Locate the cell with the specified text and output its (x, y) center coordinate. 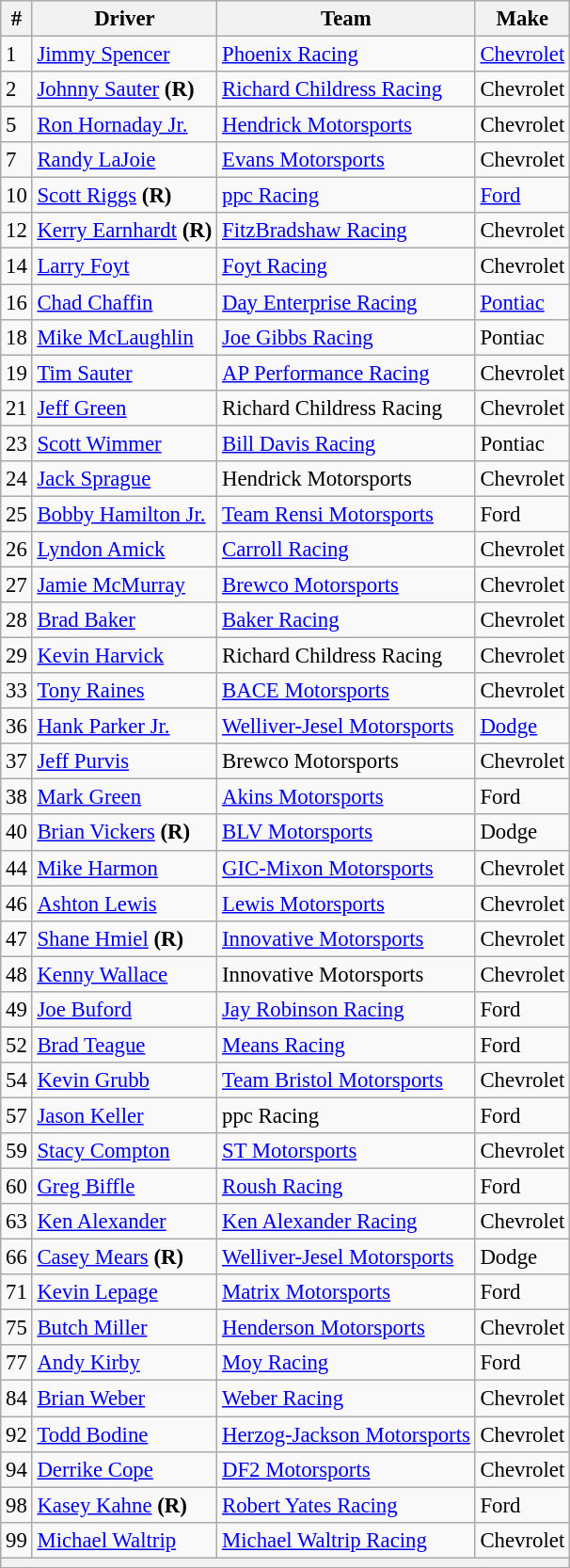
Shane Hmiel (R) (124, 938)
Kevin Harvick (124, 656)
Jack Sprague (124, 479)
59 (17, 1151)
Akins Motorsports (346, 797)
Chad Chaffin (124, 302)
19 (17, 373)
21 (17, 408)
Casey Mears (R) (124, 1257)
Matrix Motorsports (346, 1292)
Larry Foyt (124, 266)
Michael Waltrip (124, 1540)
Scott Riggs (R) (124, 196)
60 (17, 1187)
Ken Alexander (124, 1222)
98 (17, 1505)
Bobby Hamilton Jr. (124, 514)
Kevin Lepage (124, 1292)
Evans Motorsports (346, 160)
# (17, 19)
Means Racing (346, 1045)
Foyt Racing (346, 266)
46 (17, 904)
Kevin Grubb (124, 1080)
AP Performance Racing (346, 373)
Henderson Motorsports (346, 1328)
10 (17, 196)
12 (17, 231)
38 (17, 797)
Brad Teague (124, 1045)
Robert Yates Racing (346, 1505)
66 (17, 1257)
18 (17, 337)
BACE Motorsports (346, 691)
Joe Buford (124, 1010)
48 (17, 974)
92 (17, 1434)
Ron Hornaday Jr. (124, 125)
Hank Parker Jr. (124, 727)
26 (17, 550)
49 (17, 1010)
28 (17, 620)
DF2 Motorsports (346, 1469)
GIC-Mixon Motorsports (346, 868)
Ashton Lewis (124, 904)
1 (17, 55)
Todd Bodine (124, 1434)
16 (17, 302)
Greg Biffle (124, 1187)
75 (17, 1328)
Ken Alexander Racing (346, 1222)
Jamie McMurray (124, 584)
Lewis Motorsports (346, 904)
Stacy Compton (124, 1151)
Scott Wimmer (124, 443)
Mike Harmon (124, 868)
44 (17, 868)
7 (17, 160)
Michael Waltrip Racing (346, 1540)
Moy Racing (346, 1364)
47 (17, 938)
Roush Racing (346, 1187)
54 (17, 1080)
Carroll Racing (346, 550)
Brian Weber (124, 1399)
Jimmy Spencer (124, 55)
Randy LaJoie (124, 160)
27 (17, 584)
63 (17, 1222)
23 (17, 443)
5 (17, 125)
Make (522, 19)
29 (17, 656)
ST Motorsports (346, 1151)
Andy Kirby (124, 1364)
71 (17, 1292)
Phoenix Racing (346, 55)
Johnny Sauter (R) (124, 89)
37 (17, 761)
Team (346, 19)
Baker Racing (346, 620)
Team Bristol Motorsports (346, 1080)
57 (17, 1115)
Tony Raines (124, 691)
14 (17, 266)
77 (17, 1364)
Kasey Kahne (R) (124, 1505)
36 (17, 727)
Lyndon Amick (124, 550)
Kenny Wallace (124, 974)
Tim Sauter (124, 373)
Butch Miller (124, 1328)
Jeff Purvis (124, 761)
52 (17, 1045)
Brian Vickers (R) (124, 833)
Weber Racing (346, 1399)
Jason Keller (124, 1115)
Kerry Earnhardt (R) (124, 231)
Mark Green (124, 797)
33 (17, 691)
BLV Motorsports (346, 833)
Jeff Green (124, 408)
Mike McLaughlin (124, 337)
84 (17, 1399)
40 (17, 833)
Day Enterprise Racing (346, 302)
Bill Davis Racing (346, 443)
25 (17, 514)
Jay Robinson Racing (346, 1010)
Team Rensi Motorsports (346, 514)
2 (17, 89)
24 (17, 479)
Driver (124, 19)
99 (17, 1540)
FitzBradshaw Racing (346, 231)
94 (17, 1469)
Joe Gibbs Racing (346, 337)
Herzog-Jackson Motorsports (346, 1434)
Derrike Cope (124, 1469)
Brad Baker (124, 620)
